From the cell containing the given text, extract its center point as (x, y) coordinate. 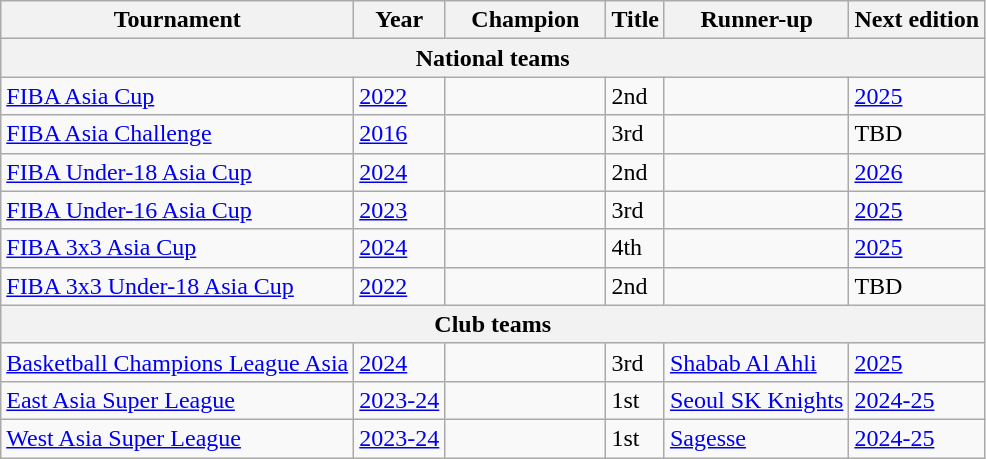
Year (400, 20)
Next edition (917, 20)
Title (636, 20)
Basketball Champions League Asia (178, 362)
Shabab Al Ahli (756, 362)
FIBA Asia Cup (178, 96)
Club teams (493, 324)
Champion (526, 20)
FIBA Under-16 Asia Cup (178, 210)
FIBA Under-18 Asia Cup (178, 172)
Seoul SK Knights (756, 400)
2023 (400, 210)
2026 (917, 172)
4th (636, 248)
Sagesse (756, 438)
National teams (493, 58)
Runner-up (756, 20)
FIBA 3x3 Asia Cup (178, 248)
FIBA 3x3 Under-18 Asia Cup (178, 286)
East Asia Super League (178, 400)
2016 (400, 134)
West Asia Super League (178, 438)
Tournament (178, 20)
FIBA Asia Challenge (178, 134)
